For the text-containing cell, return its midpoint in (x, y) coordinate format. 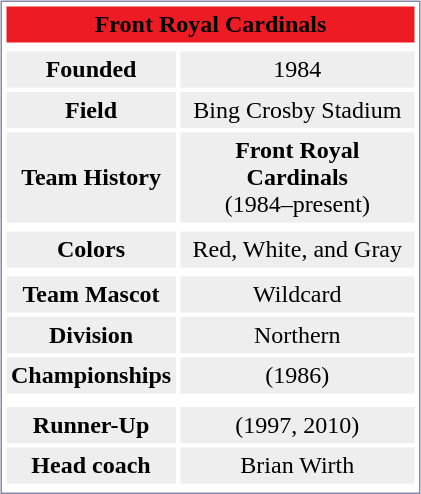
Field (90, 110)
(1997, 2010) (297, 425)
Founded (90, 70)
Bing Crosby Stadium (297, 110)
Front Royal Cardinals(1984–present) (297, 177)
Team History (90, 177)
1984 (297, 70)
Runner-Up (90, 425)
Division (90, 335)
(1986) (297, 376)
Head coach (90, 466)
Team Mascot (90, 294)
Front Royal Cardinals (210, 24)
Brian Wirth (297, 466)
Northern (297, 335)
Wildcard (297, 294)
Championships (90, 376)
Red, White, and Gray (297, 250)
Colors (90, 250)
